Capture the cell that displays the provided text and extract its [x, y] central coordinate. 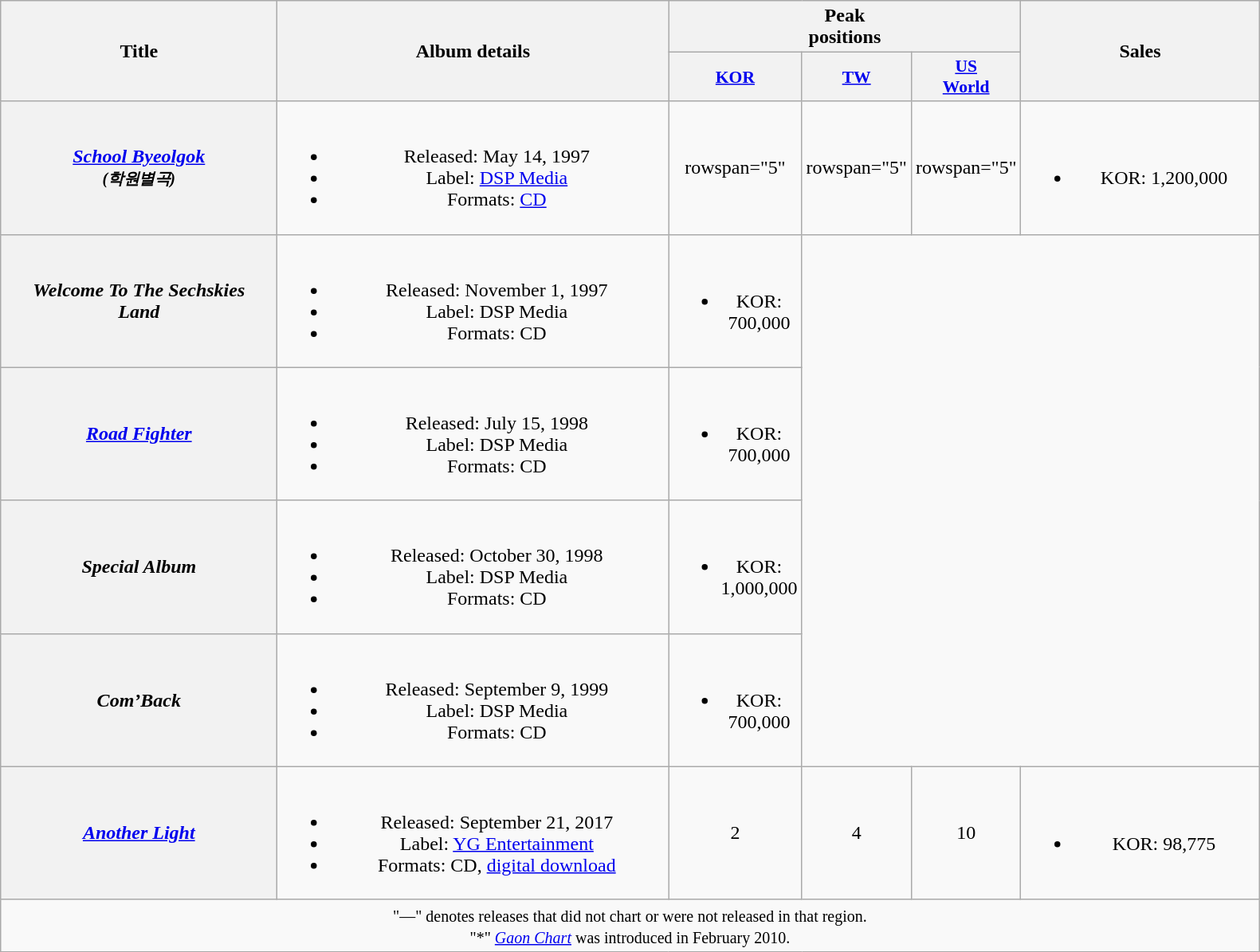
Released: September 9, 1999Label: DSP MediaFormats: CD [473, 699]
Released: September 21, 2017Label: YG EntertainmentFormats: CD, digital download [473, 833]
Released: July 15, 1998Label: DSP MediaFormats: CD [473, 433]
KOR: 1,200,000 [1140, 167]
TW [857, 76]
KOR [735, 76]
KOR: 1,000,000 [735, 567]
2 [735, 833]
Com’Back [139, 699]
Title [139, 51]
USWorld [966, 76]
10 [966, 833]
4 [857, 833]
Peakpositions [845, 27]
Welcome To The SechskiesLand [139, 301]
Released: May 14, 1997Label: DSP MediaFormats: CD [473, 167]
Album details [473, 51]
Released: November 1, 1997Label: DSP MediaFormats: CD [473, 301]
Sales [1140, 51]
Road Fighter [139, 433]
KOR: 98,775 [1140, 833]
Special Album [139, 567]
"—" denotes releases that did not chart or were not released in that region."*" Gaon Chart was introduced in February 2010. [630, 926]
Released: October 30, 1998Label: DSP MediaFormats: CD [473, 567]
School Byeolgok(학원별곡) [139, 167]
Another Light [139, 833]
